Determine the [X, Y] coordinate at the center of the cell enclosing the given text.  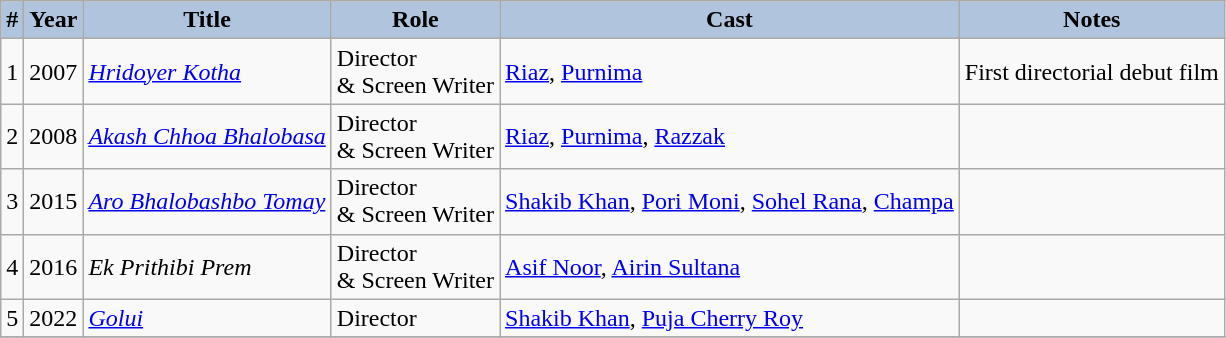
Year [54, 20]
4 [12, 266]
Role [415, 20]
Shakib Khan, Puja Cherry Roy [730, 318]
Riaz, Purnima [730, 72]
Aro Bhalobashbo Tomay [207, 202]
Title [207, 20]
First directorial debut film [1092, 72]
Akash Chhoa Bhalobasa [207, 136]
2 [12, 136]
Asif Noor, Airin Sultana [730, 266]
1 [12, 72]
Hridoyer Kotha [207, 72]
2016 [54, 266]
Riaz, Purnima, Razzak [730, 136]
5 [12, 318]
2015 [54, 202]
2008 [54, 136]
Shakib Khan, Pori Moni, Sohel Rana, Champa [730, 202]
Cast [730, 20]
2007 [54, 72]
Ek Prithibi Prem [207, 266]
Notes [1092, 20]
Director [415, 318]
3 [12, 202]
# [12, 20]
2022 [54, 318]
Golui [207, 318]
